Detect which cell encompasses the target text, then output its (X, Y) center coordinate. 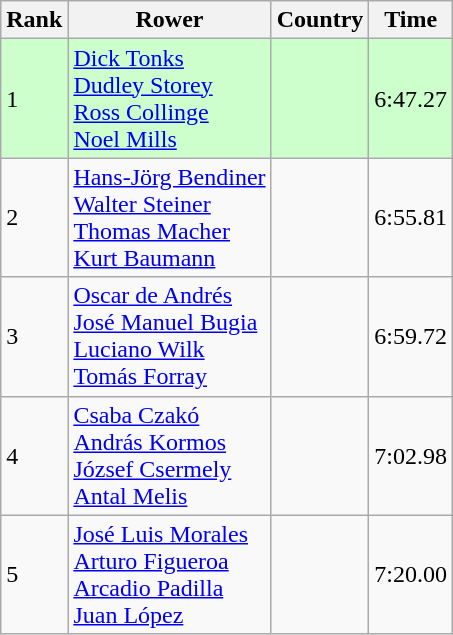
Rank (34, 20)
3 (34, 336)
Csaba CzakóAndrás KormosJózsef CsermelyAntal Melis (170, 456)
6:59.72 (411, 336)
7:02.98 (411, 456)
Country (320, 20)
Oscar de AndrésJosé Manuel BugiaLuciano WilkTomás Forray (170, 336)
4 (34, 456)
Dick TonksDudley StoreyRoss CollingeNoel Mills (170, 98)
7:20.00 (411, 574)
5 (34, 574)
2 (34, 218)
Hans-Jörg BendinerWalter SteinerThomas MacherKurt Baumann (170, 218)
1 (34, 98)
6:47.27 (411, 98)
José Luis MoralesArturo FigueroaArcadio PadillaJuan López (170, 574)
Rower (170, 20)
6:55.81 (411, 218)
Time (411, 20)
